Determine the (X, Y) coordinate at the center of the cell enclosing the given text.  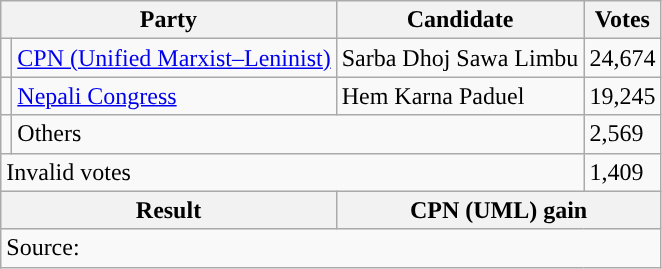
19,245 (622, 96)
Hem Karna Paduel (460, 96)
24,674 (622, 58)
Party (168, 20)
CPN (UML) gain (498, 210)
Candidate (460, 20)
2,569 (622, 134)
Sarba Dhoj Sawa Limbu (460, 58)
CPN (Unified Marxist–Leninist) (174, 58)
Invalid votes (292, 172)
Votes (622, 20)
Result (168, 210)
Nepali Congress (174, 96)
Others (298, 134)
1,409 (622, 172)
Source: (331, 248)
